Capture the cell that displays the provided text and extract its (x, y) central coordinate. 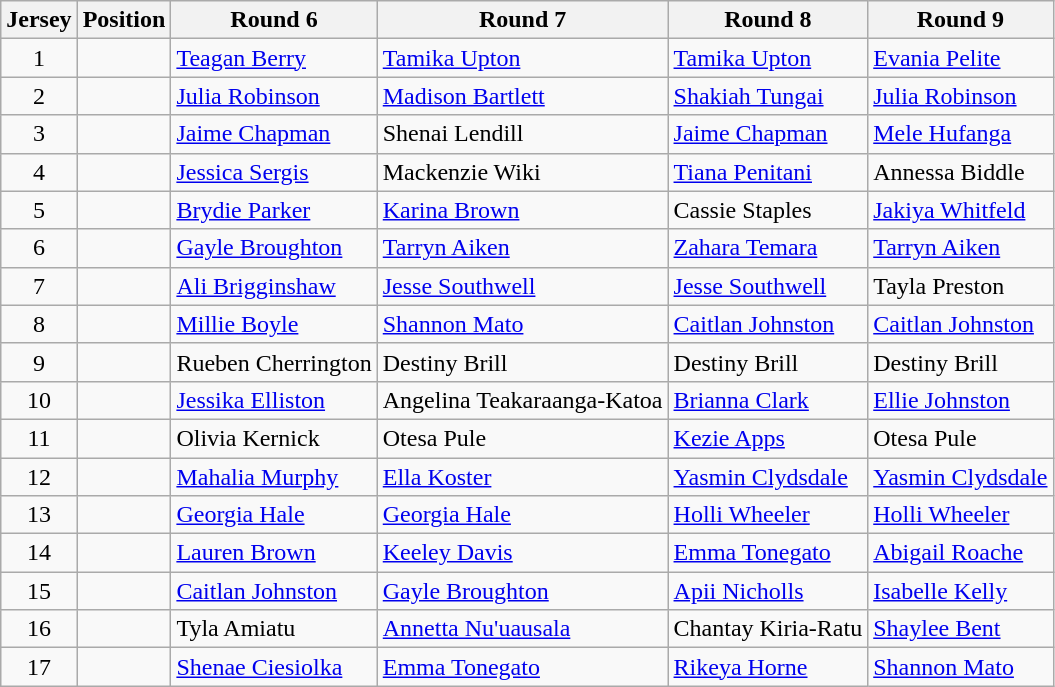
Isabelle Kelly (960, 591)
9 (39, 362)
Jersey (39, 20)
Kezie Apps (768, 438)
Brianna Clark (768, 400)
10 (39, 400)
16 (39, 629)
Mahalia Murphy (274, 477)
Tiana Penitani (768, 172)
2 (39, 96)
Shenae Ciesiolka (274, 667)
Shenai Lendill (522, 134)
11 (39, 438)
6 (39, 248)
Jessica Sergis (274, 172)
Keeley Davis (522, 553)
8 (39, 324)
Jessika Elliston (274, 400)
Rueben Cherrington (274, 362)
Abigail Roache (960, 553)
Angelina Teakaraanga-Katoa (522, 400)
Round 6 (274, 20)
17 (39, 667)
Apii Nicholls (768, 591)
Round 8 (768, 20)
5 (39, 210)
Chantay Kiria-Ratu (768, 629)
Rikeya Horne (768, 667)
14 (39, 553)
Evania Pelite (960, 58)
Position (124, 20)
1 (39, 58)
Millie Boyle (274, 324)
Round 7 (522, 20)
Mele Hufanga (960, 134)
15 (39, 591)
Annessa Biddle (960, 172)
Tyla Amiatu (274, 629)
Shakiah Tungai (768, 96)
Teagan Berry (274, 58)
Round 9 (960, 20)
Jakiya Whitfeld (960, 210)
Madison Bartlett (522, 96)
Annetta Nu'uausala (522, 629)
Lauren Brown (274, 553)
4 (39, 172)
Brydie Parker (274, 210)
7 (39, 286)
12 (39, 477)
Zahara Temara (768, 248)
Mackenzie Wiki (522, 172)
Ella Koster (522, 477)
Ellie Johnston (960, 400)
Ali Brigginshaw (274, 286)
Shaylee Bent (960, 629)
Karina Brown (522, 210)
13 (39, 515)
3 (39, 134)
Tayla Preston (960, 286)
Cassie Staples (768, 210)
Olivia Kernick (274, 438)
